Provide the [x, y] coordinate of the cell's center where the given text is located.  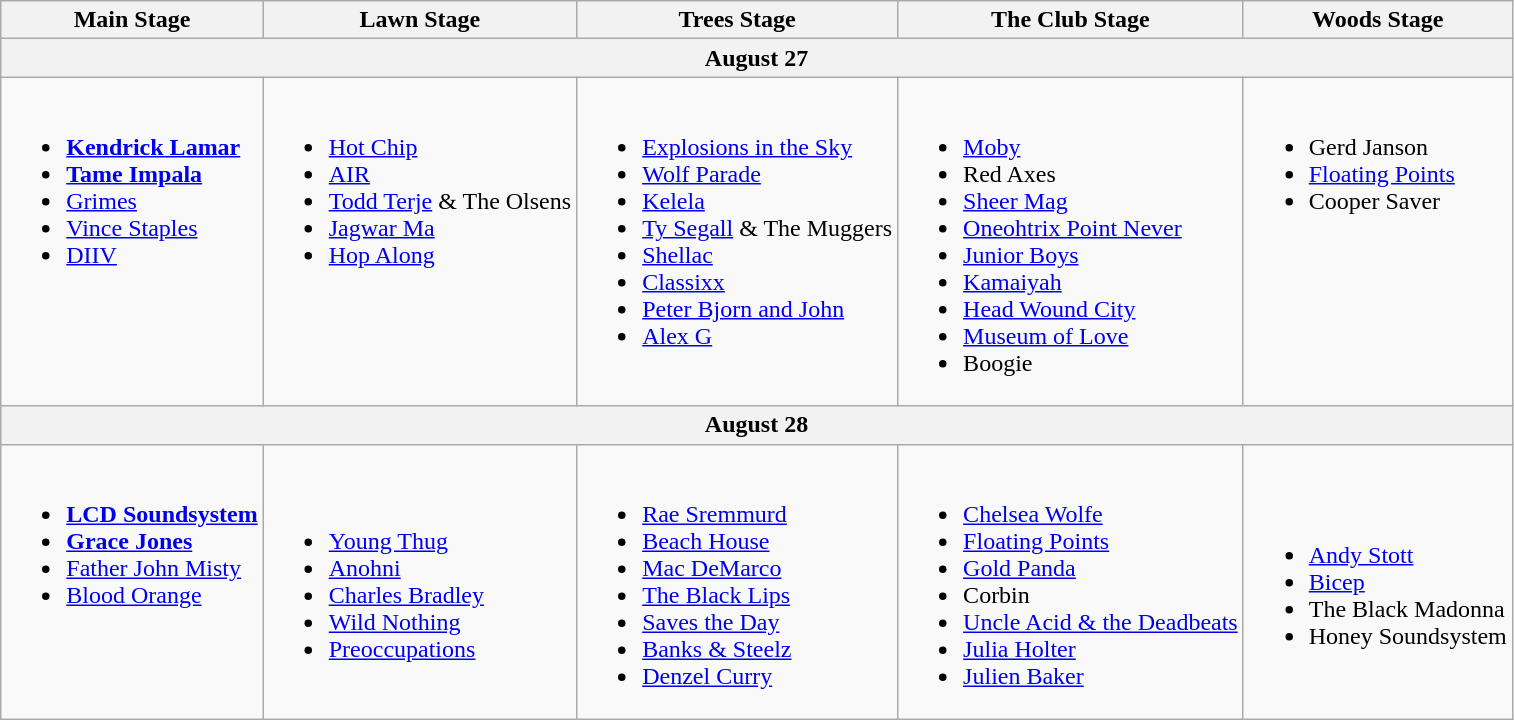
Trees Stage [738, 20]
Andy StottBicepThe Black MadonnaHoney Soundsystem [1378, 582]
LCD SoundsystemGrace JonesFather John MistyBlood Orange [132, 582]
The Club Stage [1071, 20]
Hot ChipAIRTodd Terje & The OlsensJagwar MaHop Along [420, 242]
August 27 [757, 58]
Woods Stage [1378, 20]
Kendrick LamarTame ImpalaGrimesVince StaplesDIIV [132, 242]
Lawn Stage [420, 20]
Gerd JansonFloating Points Cooper Saver [1378, 242]
Chelsea WolfeFloating Points Gold PandaCorbinUncle Acid & the DeadbeatsJulia HolterJulien Baker [1071, 582]
Rae SremmurdBeach HouseMac DeMarcoThe Black LipsSaves the DayBanks & SteelzDenzel Curry [738, 582]
Explosions in the SkyWolf ParadeKelelaTy Segall & The MuggersShellacClassixxPeter Bjorn and JohnAlex G [738, 242]
Young ThugAnohniCharles BradleyWild NothingPreoccupations [420, 582]
Main Stage [132, 20]
MobyRed AxesSheer MagOneohtrix Point NeverJunior BoysKamaiyahHead Wound CityMuseum of LoveBoogie [1071, 242]
August 28 [757, 425]
